Identify which cell holds the provided text, then report its (x, y) central coordinate. 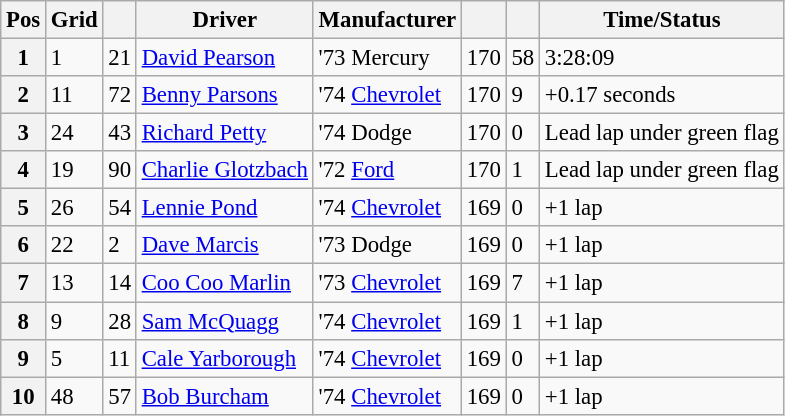
Grid (74, 20)
43 (120, 133)
+0.17 seconds (662, 95)
72 (120, 95)
54 (120, 208)
Time/Status (662, 20)
57 (120, 396)
Charlie Glotzbach (224, 170)
Manufacturer (387, 20)
Richard Petty (224, 133)
3:28:09 (662, 58)
14 (120, 283)
28 (120, 321)
'74 Dodge (387, 133)
6 (24, 245)
'72 Ford (387, 170)
21 (120, 58)
Pos (24, 20)
Coo Coo Marlin (224, 283)
22 (74, 245)
26 (74, 208)
3 (24, 133)
Sam McQuagg (224, 321)
Bob Burcham (224, 396)
90 (120, 170)
4 (24, 170)
David Pearson (224, 58)
'73 Chevrolet (387, 283)
58 (522, 58)
48 (74, 396)
Lennie Pond (224, 208)
10 (24, 396)
'73 Dodge (387, 245)
'73 Mercury (387, 58)
24 (74, 133)
Driver (224, 20)
Dave Marcis (224, 245)
Benny Parsons (224, 95)
Cale Yarborough (224, 358)
8 (24, 321)
19 (74, 170)
13 (74, 283)
